Identify which cell holds the provided text, then report its (X, Y) central coordinate. 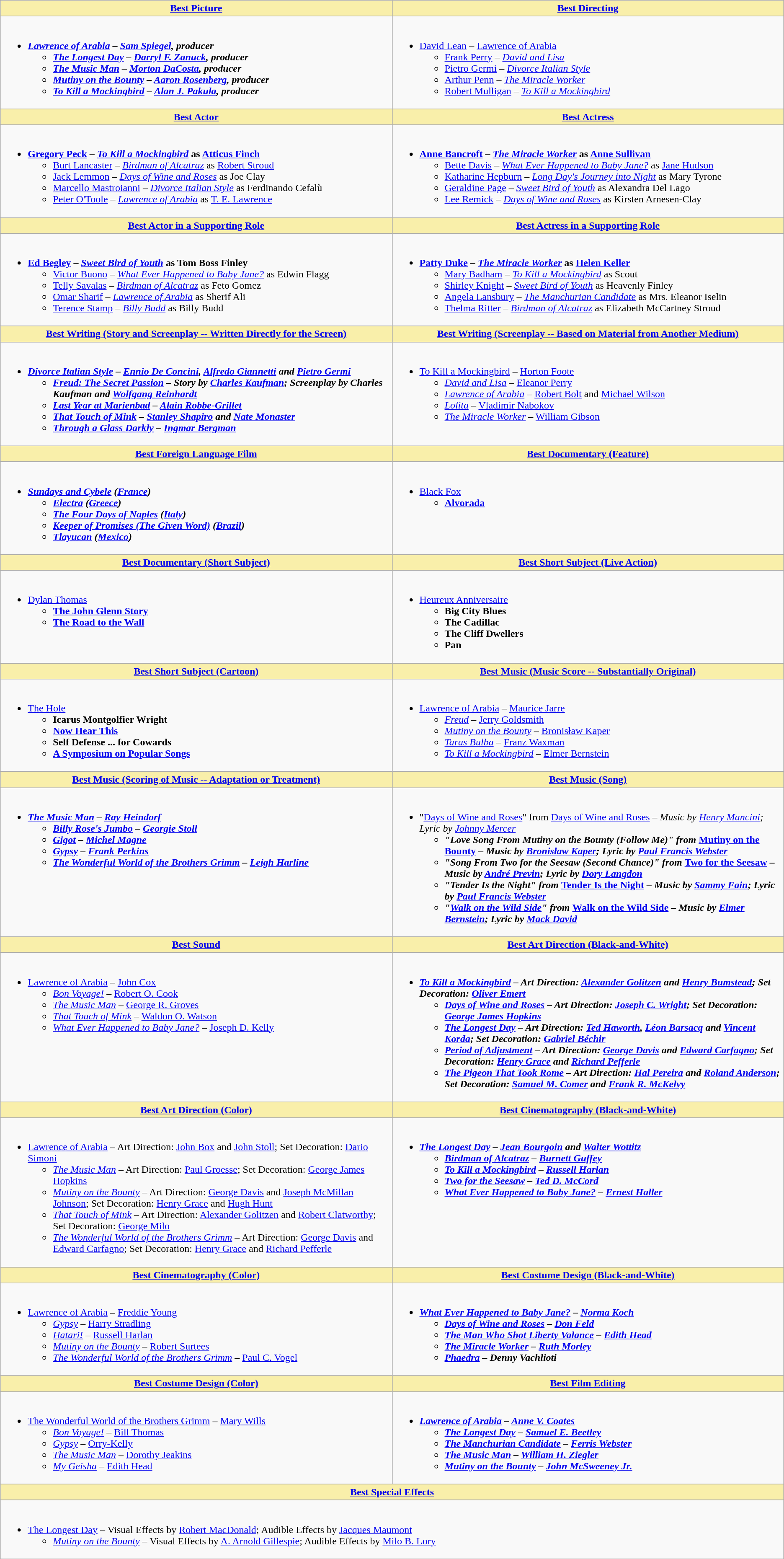
Best Actress (588, 117)
Best Sound (196, 945)
Best Costume Design (Color) (196, 1383)
Heureux AnniversaireBig City BluesThe CadillacThe Cliff DwellersPan (588, 617)
The HoleIcarus Montgolfier WrightNow Hear ThisSelf Defense ... for CowardsA Symposium on Popular Songs (196, 726)
Best Short Subject (Live Action) (588, 562)
Best Actor (196, 117)
Best Costume Design (Black-and-White) (588, 1275)
Best Actress in a Supporting Role (588, 225)
Best Actor in a Supporting Role (196, 225)
Best Music (Scoring of Music -- Adaptation or Treatment) (196, 780)
Best Music (Music Score -- Substantially Original) (588, 671)
Best Art Direction (Color) (196, 1110)
Best Special Effects (392, 1492)
Best Writing (Story and Screenplay -- Written Directly for the Screen) (196, 334)
Best Writing (Screenplay -- Based on Material from Another Medium) (588, 334)
Best Short Subject (Cartoon) (196, 671)
Black FoxAlvorada (588, 508)
Best Directing (588, 8)
Best Documentary (Short Subject) (196, 562)
Sundays and Cybele (France)Electra (Greece)The Four Days of Naples (Italy)Keeper of Promises (The Given Word) (Brazil)Tlayucan (Mexico) (196, 508)
Best Music (Song) (588, 780)
Best Art Direction (Black-and-White) (588, 945)
Best Foreign Language Film (196, 454)
Best Picture (196, 8)
Dylan ThomasThe John Glenn StoryThe Road to the Wall (196, 617)
Best Cinematography (Black-and-White) (588, 1110)
Best Cinematography (Color) (196, 1275)
Best Film Editing (588, 1383)
Best Documentary (Feature) (588, 454)
